Find where the given text appears and provide that cell's center as (x, y) coordinate. 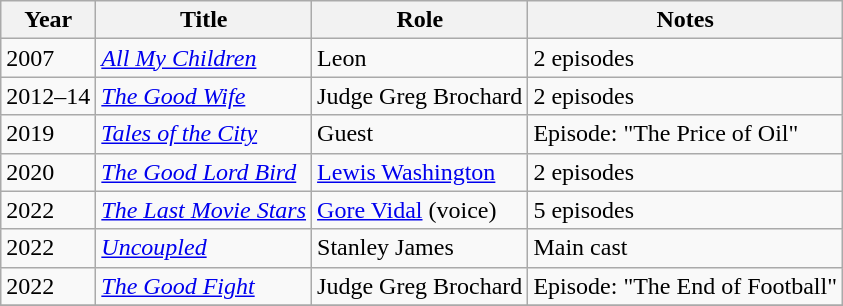
2020 (48, 172)
Notes (686, 20)
Episode: "The Price of Oil" (686, 134)
Episode: "The End of Football" (686, 286)
The Good Lord Bird (204, 172)
Year (48, 20)
The Last Movie Stars (204, 210)
Leon (420, 58)
The Good Wife (204, 96)
Gore Vidal (voice) (420, 210)
2019 (48, 134)
Uncoupled (204, 248)
5 episodes (686, 210)
All My Children (204, 58)
Guest (420, 134)
Tales of the City (204, 134)
The Good Fight (204, 286)
Role (420, 20)
2012–14 (48, 96)
Title (204, 20)
Stanley James (420, 248)
Main cast (686, 248)
2007 (48, 58)
Lewis Washington (420, 172)
